Pinpoint the cell where the given text exists, returning its (X, Y) midpoint coordinate. 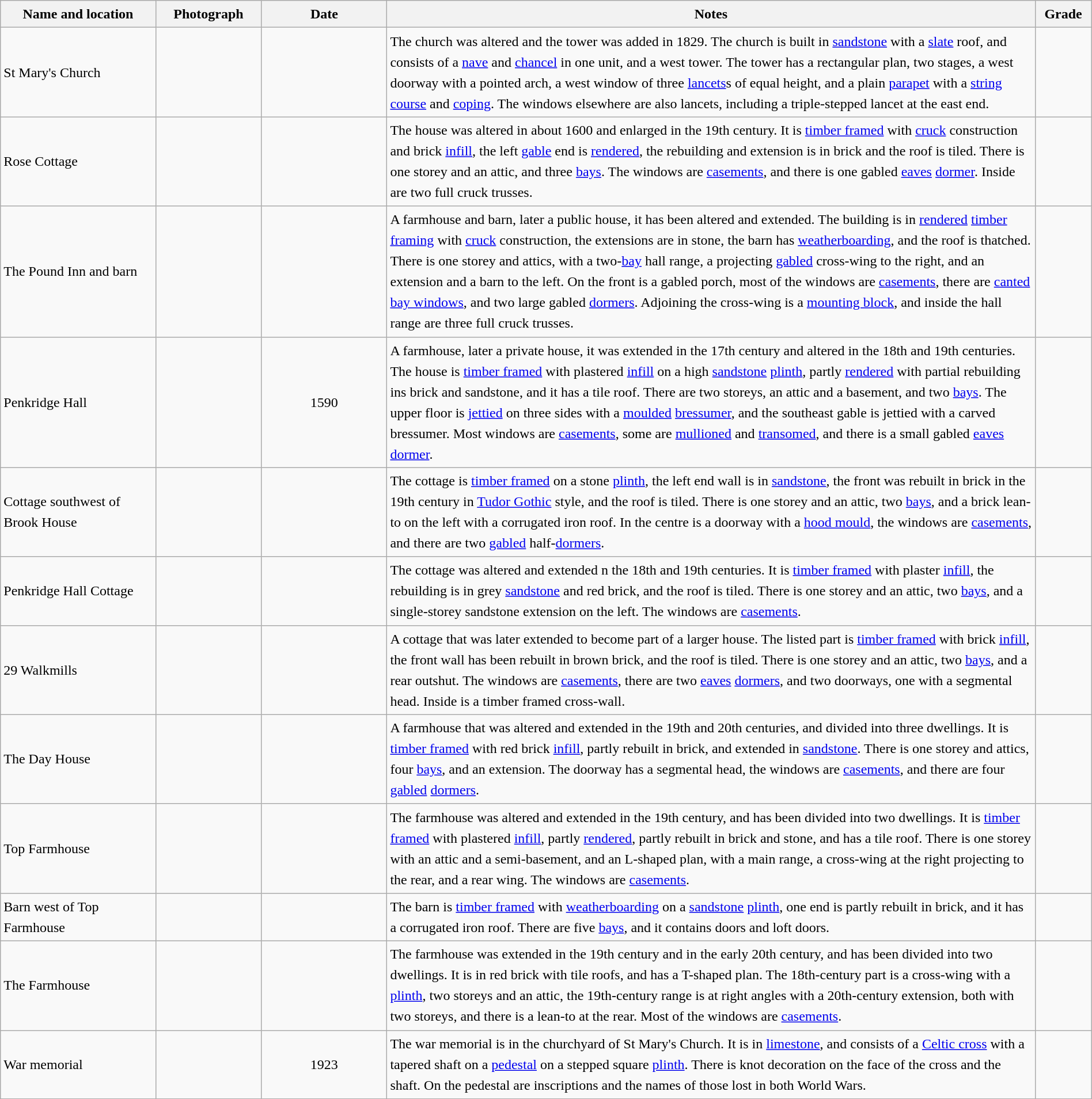
1590 (324, 402)
The Farmhouse (78, 986)
Name and location (78, 14)
Barn west of Top Farmhouse (78, 917)
Grade (1063, 14)
Penkridge Hall (78, 402)
Top Farmhouse (78, 849)
Penkridge Hall Cottage (78, 591)
Notes (711, 14)
The Pound Inn and barn (78, 272)
1923 (324, 1065)
29 Walkmills (78, 670)
Cottage southwest of Brook House (78, 512)
War memorial (78, 1065)
Photograph (208, 14)
Date (324, 14)
The Day House (78, 759)
Rose Cottage (78, 161)
St Mary's Church (78, 73)
